Identify which cell holds the provided text, then report its (x, y) central coordinate. 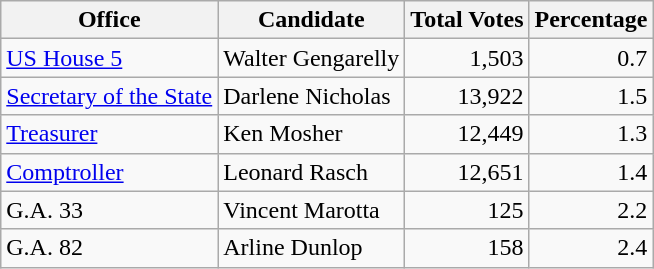
US House 5 (110, 58)
12,651 (467, 172)
Comptroller (110, 172)
1,503 (467, 58)
Vincent Marotta (312, 210)
1.4 (591, 172)
Arline Dunlop (312, 248)
0.7 (591, 58)
12,449 (467, 134)
1.3 (591, 134)
13,922 (467, 96)
Secretary of the State (110, 96)
Office (110, 20)
2.4 (591, 248)
1.5 (591, 96)
2.2 (591, 210)
Darlene Nicholas (312, 96)
158 (467, 248)
G.A. 33 (110, 210)
G.A. 82 (110, 248)
Percentage (591, 20)
Total Votes (467, 20)
Ken Mosher (312, 134)
Candidate (312, 20)
125 (467, 210)
Treasurer (110, 134)
Leonard Rasch (312, 172)
Walter Gengarelly (312, 58)
